Search for the cell housing the specified text and yield its (X, Y) center coordinate. 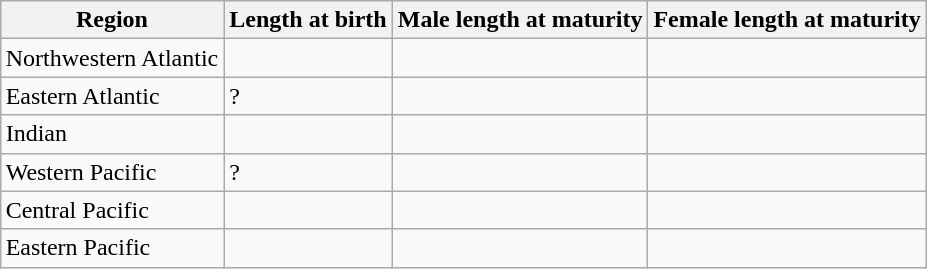
Eastern Atlantic (112, 96)
Region (112, 20)
Male length at maturity (520, 20)
Western Pacific (112, 172)
Northwestern Atlantic (112, 58)
Eastern Pacific (112, 248)
Length at birth (308, 20)
Indian (112, 134)
Female length at maturity (787, 20)
Central Pacific (112, 210)
